Locate the cell with the specified text and output its [x, y] center coordinate. 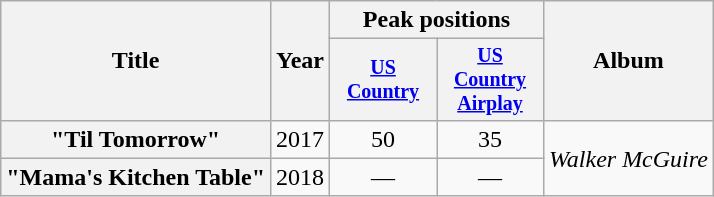
US Country Airplay [490, 80]
Album [628, 61]
Year [300, 61]
Peak positions [437, 20]
Title [136, 61]
US Country [384, 80]
"Til Tomorrow" [136, 139]
2018 [300, 177]
50 [384, 139]
"Mama's Kitchen Table" [136, 177]
2017 [300, 139]
35 [490, 139]
Walker McGuire [628, 158]
